From the cell containing the given text, extract its center point as [x, y] coordinate. 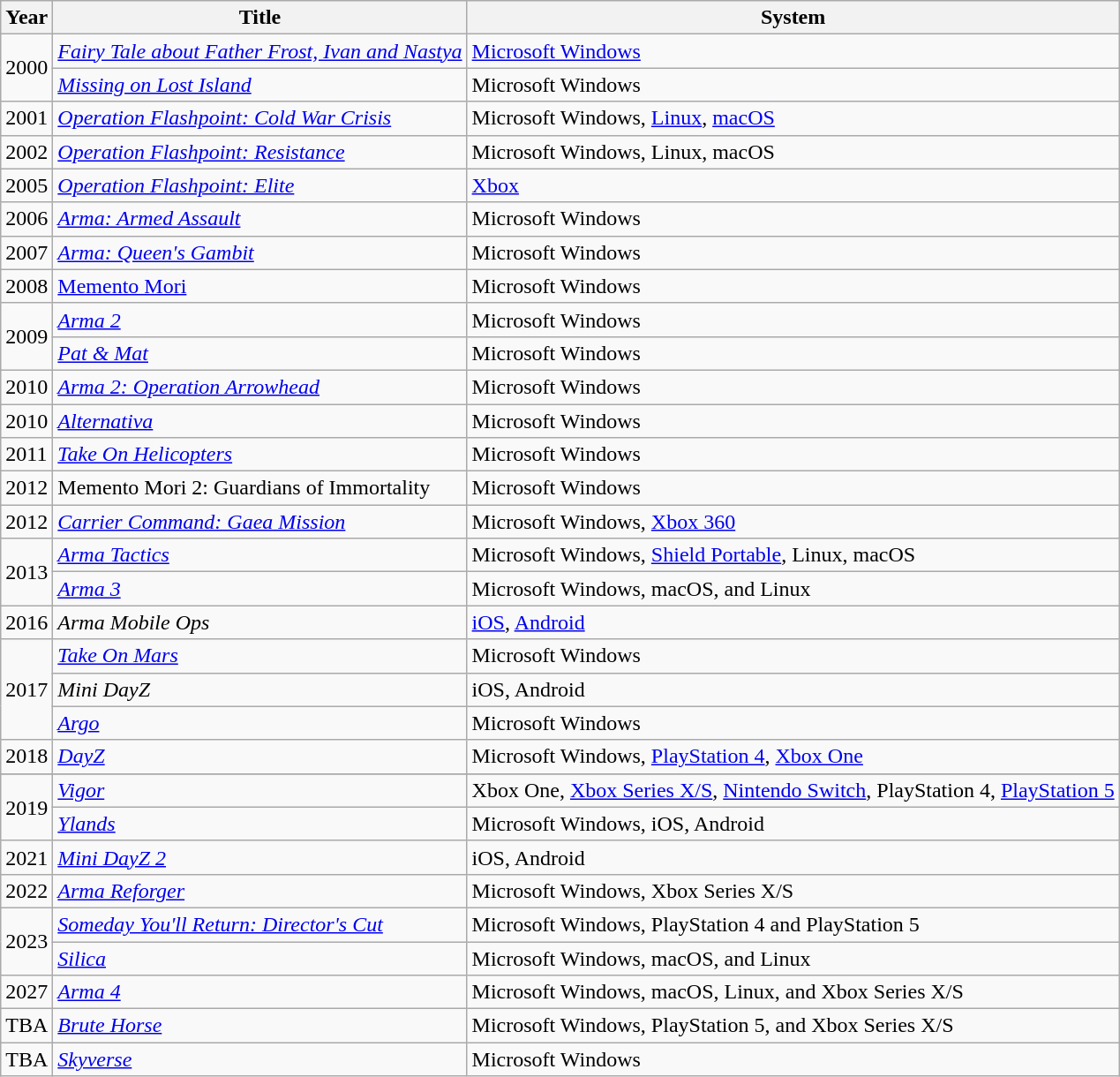
2018 [26, 757]
Microsoft Windows, Shield Portable, Linux, macOS [793, 555]
Pat & Mat [259, 353]
Operation Flashpoint: Elite [259, 185]
Year [26, 18]
Silica [259, 958]
Arma Tactics [259, 555]
Skyverse [259, 1059]
Microsoft Windows, PlayStation 4, Xbox One [793, 757]
Microsoft Windows, PlayStation 4 and PlayStation 5 [793, 924]
2001 [26, 118]
Alternativa [259, 421]
Microsoft Windows, Xbox 360 [793, 522]
Take On Mars [259, 656]
Memento Mori 2: Guardians of Immortality [259, 488]
2013 [26, 572]
Argo [259, 723]
Carrier Command: Gaea Mission [259, 522]
2019 [26, 807]
Microsoft Windows, Xbox Series X/S [793, 891]
Someday You'll Return: Director's Cut [259, 924]
Mini DayZ [259, 689]
Brute Horse [259, 1026]
Ylands [259, 824]
2008 [26, 286]
2027 [26, 992]
Missing on Lost Island [259, 85]
2005 [26, 185]
2021 [26, 857]
Vigor [259, 790]
Title [259, 18]
System [793, 18]
2016 [26, 622]
2022 [26, 891]
2006 [26, 219]
Xbox One, Xbox Series X/S, Nintendo Switch, PlayStation 4, PlayStation 5 [793, 790]
Fairy Tale about Father Frost, Ivan and Nastya [259, 51]
Memento Mori [259, 286]
Operation Flashpoint: Cold War Crisis [259, 118]
Arma 2: Operation Arrowhead [259, 387]
2011 [26, 455]
2002 [26, 152]
Arma 2 [259, 320]
DayZ [259, 757]
Arma 3 [259, 589]
2017 [26, 689]
Arma 4 [259, 992]
2000 [26, 68]
Arma Reforger [259, 891]
Mini DayZ 2 [259, 857]
2023 [26, 941]
2007 [26, 252]
2009 [26, 336]
Arma: Armed Assault [259, 219]
Take On Helicopters [259, 455]
Microsoft Windows, iOS, Android [793, 824]
Arma: Queen's Gambit [259, 252]
Operation Flashpoint: Resistance [259, 152]
Microsoft Windows, PlayStation 5, and Xbox Series X/S [793, 1026]
Xbox [793, 185]
Microsoft Windows, macOS, Linux, and Xbox Series X/S [793, 992]
Arma Mobile Ops [259, 622]
